Extract the (x, y) coordinate from the center of the cell holding the provided text.  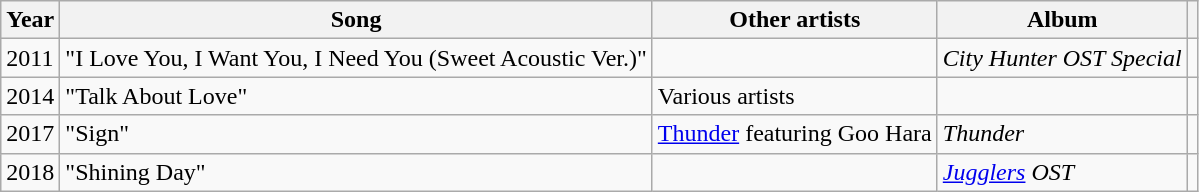
Jugglers OST (1062, 172)
Thunder featuring Goo Hara (794, 134)
Various artists (794, 96)
2017 (30, 134)
Year (30, 20)
2014 (30, 96)
Song (356, 20)
"Talk About Love" (356, 96)
2018 (30, 172)
City Hunter OST Special (1062, 58)
Other artists (794, 20)
Thunder (1062, 134)
"Sign" (356, 134)
Album (1062, 20)
"I Love You, I Want You, I Need You (Sweet Acoustic Ver.)" (356, 58)
"Shining Day" (356, 172)
2011 (30, 58)
